Extract the (X, Y) coordinate from the center of the cell holding the provided text.  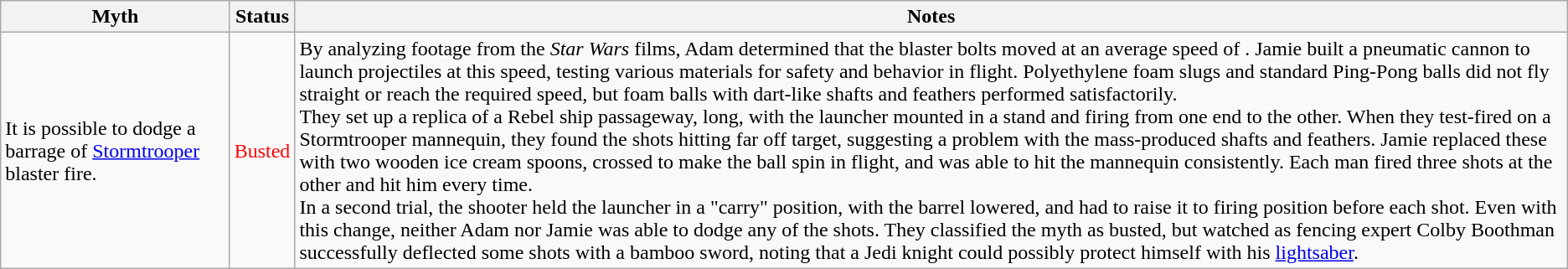
Myth (116, 17)
Busted (262, 151)
Notes (931, 17)
It is possible to dodge a barrage of Stormtrooper blaster fire. (116, 151)
Status (262, 17)
